Detect which cell encompasses the target text, then output its (X, Y) center coordinate. 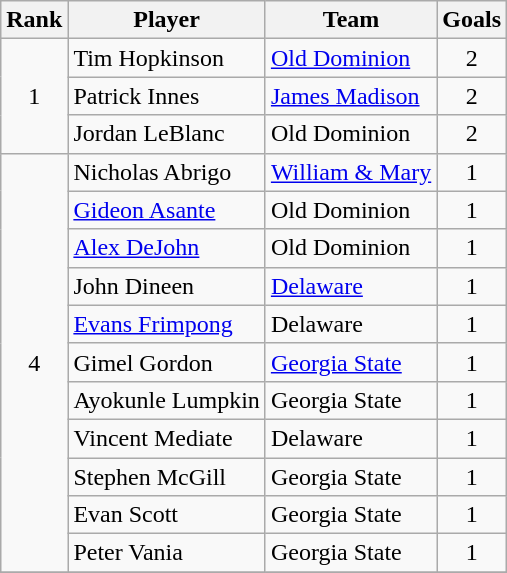
Peter Vania (167, 553)
Nicholas Abrigo (167, 172)
Team (350, 20)
Tim Hopkinson (167, 58)
John Dineen (167, 286)
Jordan LeBlanc (167, 134)
4 (34, 362)
Ayokunle Lumpkin (167, 400)
Evan Scott (167, 515)
Stephen McGill (167, 477)
Gimel Gordon (167, 362)
Goals (472, 20)
Alex DeJohn (167, 248)
William & Mary (350, 172)
Vincent Mediate (167, 438)
James Madison (350, 96)
Evans Frimpong (167, 324)
Patrick Innes (167, 96)
Gideon Asante (167, 210)
Rank (34, 20)
Player (167, 20)
